Return the [X, Y] coordinate for the center point of the cell that contains the specified text.  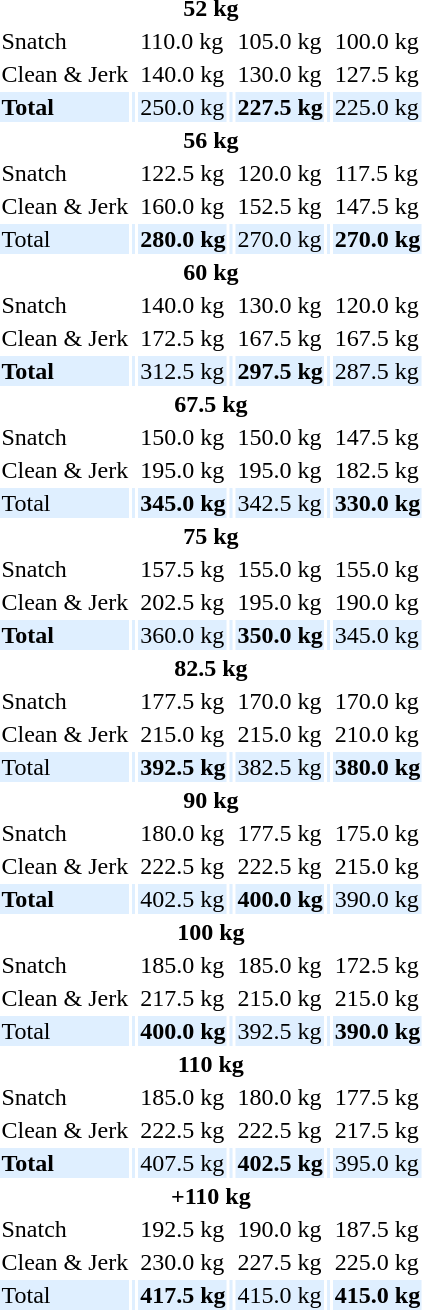
100.0 kg [377, 41]
105.0 kg [280, 41]
+110 kg [211, 1196]
380.0 kg [377, 767]
75 kg [211, 536]
152.5 kg [280, 206]
312.5 kg [183, 371]
202.5 kg [183, 602]
100 kg [211, 932]
350.0 kg [280, 635]
230.0 kg [183, 1262]
382.5 kg [280, 767]
280.0 kg [183, 239]
287.5 kg [377, 371]
56 kg [211, 140]
60 kg [211, 272]
182.5 kg [377, 470]
110 kg [211, 1064]
67.5 kg [211, 404]
360.0 kg [183, 635]
187.5 kg [377, 1229]
297.5 kg [280, 371]
250.0 kg [183, 107]
82.5 kg [211, 668]
110.0 kg [183, 41]
160.0 kg [183, 206]
122.5 kg [183, 173]
117.5 kg [377, 173]
127.5 kg [377, 74]
330.0 kg [377, 503]
417.5 kg [183, 1295]
342.5 kg [280, 503]
407.5 kg [183, 1163]
157.5 kg [183, 569]
395.0 kg [377, 1163]
192.5 kg [183, 1229]
210.0 kg [377, 734]
90 kg [211, 800]
175.0 kg [377, 833]
